Return the [x, y] coordinate for the center point of the cell that contains the specified text.  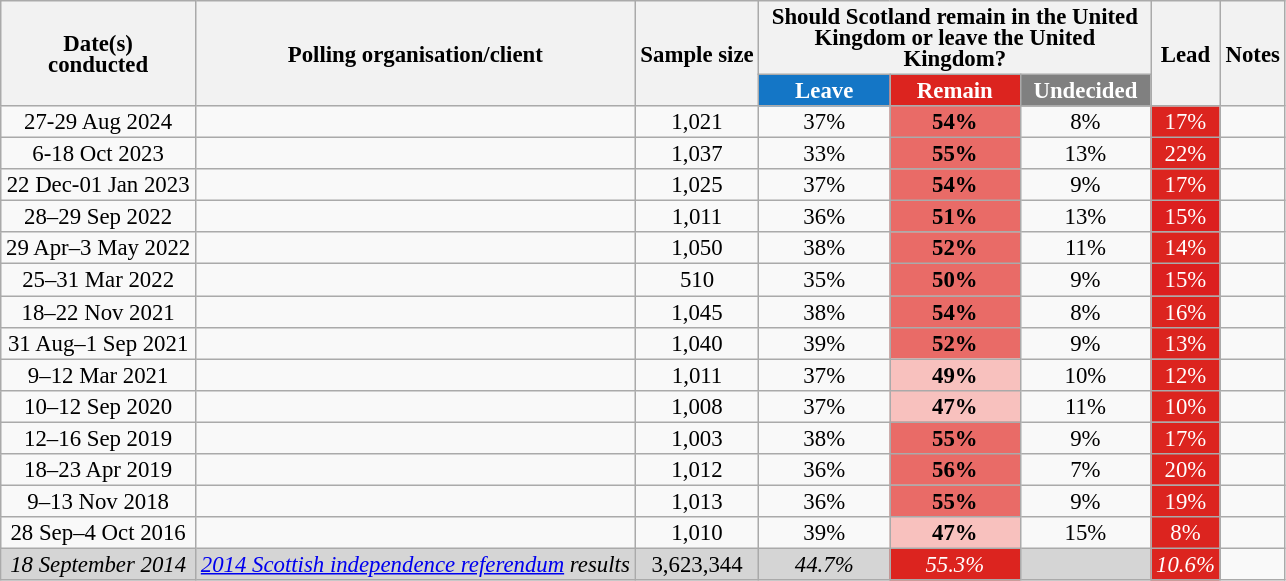
14% [1186, 248]
1,012 [697, 470]
Date(s)conducted [98, 54]
1,010 [697, 533]
9–12 Mar 2021 [98, 375]
510 [697, 280]
2014 Scottish independence referendum results [415, 564]
1,003 [697, 438]
27-29 Aug 2024 [98, 122]
12% [1186, 375]
1,045 [697, 312]
22 Dec-01 Jan 2023 [98, 185]
33% [824, 154]
10.6% [1186, 564]
Leave [824, 91]
18–22 Nov 2021 [98, 312]
18–23 Apr 2019 [98, 470]
51% [956, 217]
Remain [956, 91]
1,050 [697, 248]
1,021 [697, 122]
49% [956, 375]
9–13 Nov 2018 [98, 501]
7% [1086, 470]
Sample size [697, 54]
1,013 [697, 501]
44.7% [824, 564]
3,623,344 [697, 564]
19% [1186, 501]
50% [956, 280]
25–31 Mar 2022 [98, 280]
55.3% [956, 564]
20% [1186, 470]
28–29 Sep 2022 [98, 217]
Undecided [1086, 91]
28 Sep–4 Oct 2016 [98, 533]
1,037 [697, 154]
12–16 Sep 2019 [98, 438]
1,008 [697, 406]
1,040 [697, 343]
16% [1186, 312]
1,025 [697, 185]
31 Aug–1 Sep 2021 [98, 343]
35% [824, 280]
10–12 Sep 2020 [98, 406]
22% [1186, 154]
Should Scotland remain in the United Kingdom or leave the United Kingdom? [955, 38]
6-18 Oct 2023 [98, 154]
Notes [1252, 54]
Polling organisation/client [415, 54]
29 Apr–3 May 2022 [98, 248]
Lead [1186, 54]
18 September 2014 [98, 564]
56% [956, 470]
